Detect which cell encompasses the target text, then output its (x, y) center coordinate. 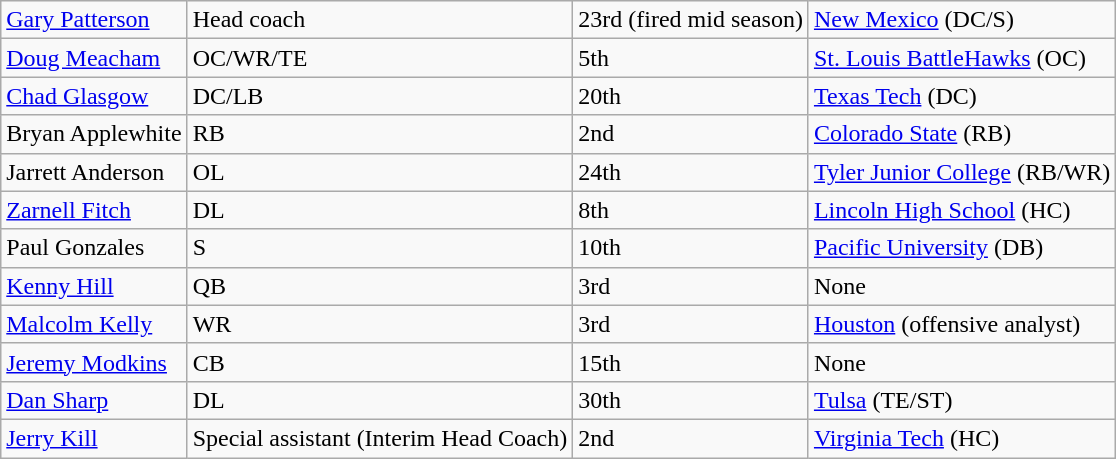
23rd (fired mid season) (691, 20)
10th (691, 248)
Jeremy Modkins (94, 362)
OC/WR/TE (380, 58)
Dan Sharp (94, 400)
24th (691, 172)
DC/LB (380, 96)
Malcolm Kelly (94, 324)
S (380, 248)
Zarnell Fitch (94, 210)
15th (691, 362)
Paul Gonzales (94, 248)
20th (691, 96)
Tulsa (TE/ST) (962, 400)
Jarrett Anderson (94, 172)
30th (691, 400)
Chad Glasgow (94, 96)
RB (380, 134)
8th (691, 210)
Kenny Hill (94, 286)
New Mexico (DC/S) (962, 20)
CB (380, 362)
OL (380, 172)
WR (380, 324)
Jerry Kill (94, 438)
Pacific University (DB) (962, 248)
Doug Meacham (94, 58)
Virginia Tech (HC) (962, 438)
Lincoln High School (HC) (962, 210)
Texas Tech (DC) (962, 96)
St. Louis BattleHawks (OC) (962, 58)
Tyler Junior College (RB/WR) (962, 172)
Head coach (380, 20)
Gary Patterson (94, 20)
Colorado State (RB) (962, 134)
Bryan Applewhite (94, 134)
QB (380, 286)
Special assistant (Interim Head Coach) (380, 438)
Houston (offensive analyst) (962, 324)
5th (691, 58)
